Identify which cell holds the provided text, then report its (x, y) central coordinate. 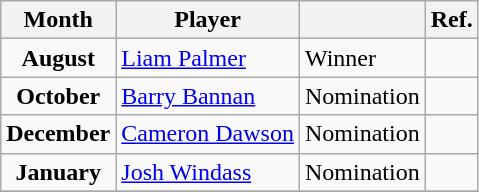
Liam Palmer (208, 58)
Ref. (452, 20)
Cameron Dawson (208, 134)
January (58, 172)
August (58, 58)
December (58, 134)
Player (208, 20)
Barry Bannan (208, 96)
October (58, 96)
Winner (362, 58)
Josh Windass (208, 172)
Month (58, 20)
